Return the (x, y) coordinate for the center point of the cell that contains the specified text.  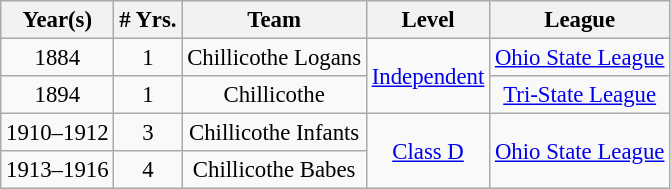
Chillicothe (274, 95)
1884 (58, 58)
1910–1912 (58, 133)
Chillicothe Infants (274, 133)
4 (148, 170)
3 (148, 133)
Tri-State League (580, 95)
Chillicothe Logans (274, 58)
# Yrs. (148, 20)
Year(s) (58, 20)
League (580, 20)
Class D (428, 152)
1913–1916 (58, 170)
Independent (428, 76)
Team (274, 20)
Level (428, 20)
1894 (58, 95)
Chillicothe Babes (274, 170)
